Capture the cell that displays the provided text and extract its [X, Y] central coordinate. 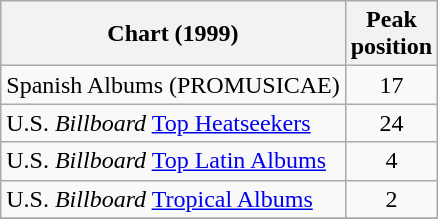
U.S. Billboard Top Heatseekers [173, 123]
Spanish Albums (PROMUSICAE) [173, 85]
24 [391, 123]
U.S. Billboard Tropical Albums [173, 199]
U.S. Billboard Top Latin Albums [173, 161]
2 [391, 199]
Chart (1999) [173, 34]
Peakposition [391, 34]
17 [391, 85]
4 [391, 161]
